Extract the [X, Y] coordinate from the center of the cell holding the provided text.  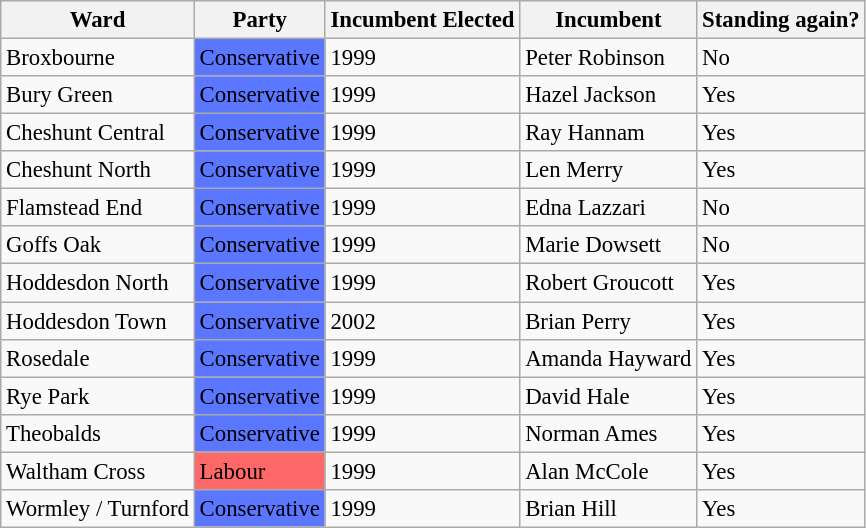
Brian Hill [608, 509]
Rosedale [98, 358]
Hoddesdon North [98, 283]
Goffs Oak [98, 245]
David Hale [608, 396]
Rye Park [98, 396]
Theobalds [98, 433]
Cheshunt North [98, 170]
Cheshunt Central [98, 133]
Flamstead End [98, 208]
Waltham Cross [98, 471]
Marie Dowsett [608, 245]
2002 [422, 321]
Wormley / Turnford [98, 509]
Len Merry [608, 170]
Hoddesdon Town [98, 321]
Hazel Jackson [608, 95]
Incumbent [608, 20]
Party [260, 20]
Edna Lazzari [608, 208]
Broxbourne [98, 58]
Norman Ames [608, 433]
Ward [98, 20]
Robert Groucott [608, 283]
Brian Perry [608, 321]
Amanda Hayward [608, 358]
Peter Robinson [608, 58]
Labour [260, 471]
Bury Green [98, 95]
Standing again? [781, 20]
Incumbent Elected [422, 20]
Alan McCole [608, 471]
Ray Hannam [608, 133]
